From the cell containing the given text, extract its center point as [X, Y] coordinate. 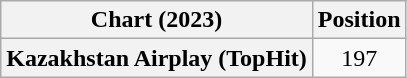
Kazakhstan Airplay (TopHit) [157, 58]
Position [359, 20]
197 [359, 58]
Chart (2023) [157, 20]
